Identify which cell holds the provided text, then report its (x, y) central coordinate. 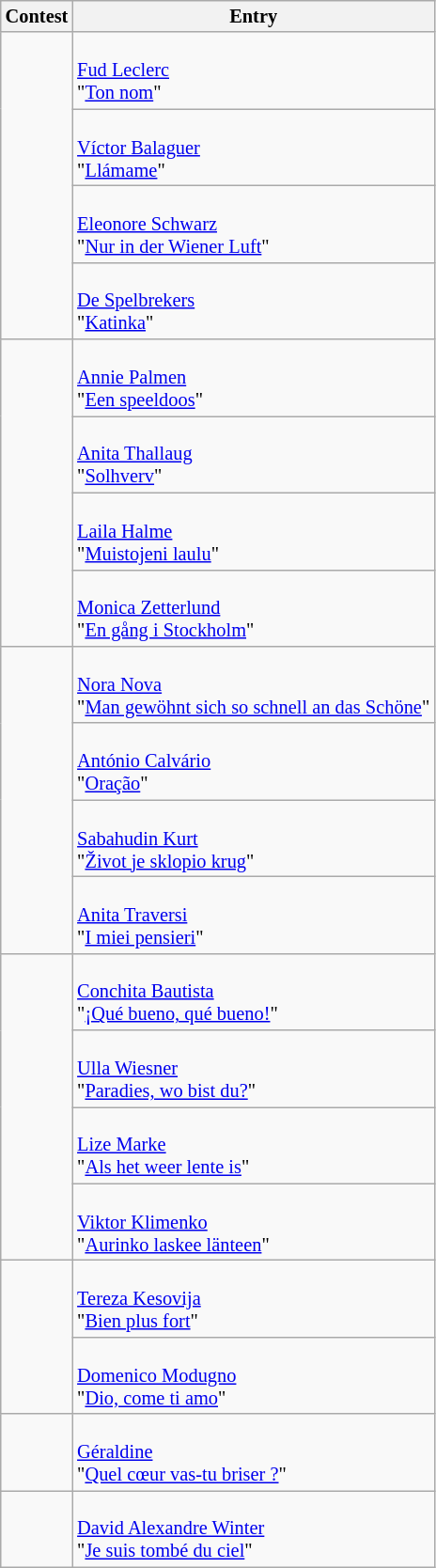
Géraldine"Quel cœur vas-tu briser ?" (254, 1452)
Ulla Wiesner"Paradies, wo bist du?" (254, 1069)
Laila Halme"Muistojeni laulu" (254, 531)
David Alexandre Winter"Je suis tombé du ciel" (254, 1529)
Viktor Klimenko"Aurinko laskee länteen" (254, 1222)
Sabahudin Kurt"Život je sklopio krug" (254, 839)
António Calvário"Oração" (254, 761)
Contest (37, 16)
Entry (254, 16)
Fud Leclerc"Ton nom" (254, 71)
Anita Traversi"I miei pensieri" (254, 915)
Domenico Modugno"Dio, come ti amo" (254, 1375)
Monica Zetterlund"En gång i Stockholm" (254, 608)
Annie Palmen"Een speeldoos" (254, 378)
Tereza Kesovija"Bien plus fort" (254, 1298)
Nora Nova"Man gewöhnt sich so schnell an das Schöne" (254, 684)
Víctor Balaguer"Llámame" (254, 148)
Eleonore Schwarz"Nur in der Wiener Luft" (254, 224)
De Spelbrekers"Katinka" (254, 301)
Lize Marke"Als het weer lente is" (254, 1145)
Anita Thallaug"Solhverv" (254, 454)
Conchita Bautista"¡Qué bueno, qué bueno!" (254, 992)
